Find where the given text appears and provide that cell's center as (x, y) coordinate. 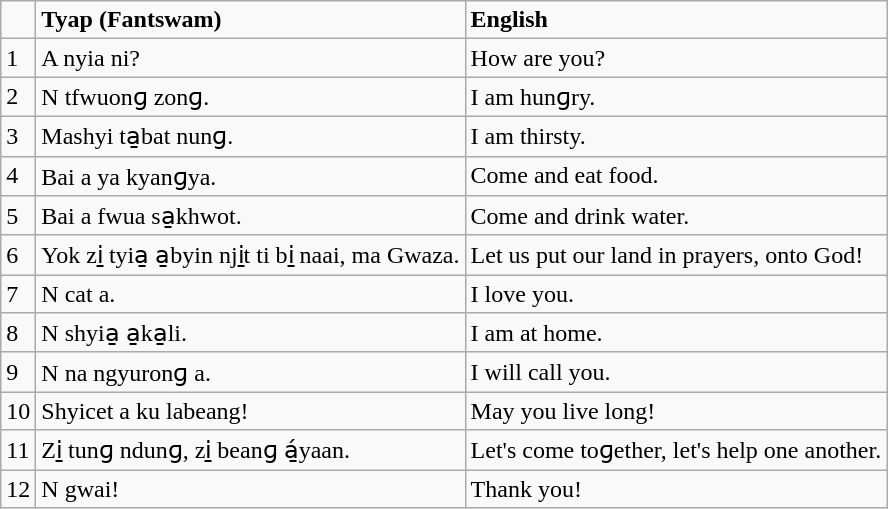
2 (18, 97)
12 (18, 489)
4 (18, 176)
How are you? (676, 58)
Come and drink water. (676, 216)
May you live long! (676, 411)
1 (18, 58)
10 (18, 411)
N tfwuonɡ zonɡ. (250, 97)
I will call you. (676, 372)
N gwai! (250, 489)
English (676, 20)
Come and eat food. (676, 176)
Let us put our land in prayers, onto God! (676, 255)
7 (18, 294)
A nyia ni? (250, 58)
Let's come toɡether, let's help one another. (676, 450)
6 (18, 255)
Mashyi ta̱bat nunɡ. (250, 136)
Yok zi̱ tyia̱ a̱byin nji̱t ti bi̱ naai, ma Gwaza. (250, 255)
I am hunɡry. (676, 97)
I am thirsty. (676, 136)
8 (18, 333)
N na ngyuronɡ a. (250, 372)
5 (18, 216)
N shyia̱ a̱ka̱li. (250, 333)
Bai a ya kyanɡya. (250, 176)
Zi̱ tunɡ ndunɡ, zi̱ beanɡ á̱yaan. (250, 450)
11 (18, 450)
N cat a. (250, 294)
Shyicet a ku labeang! (250, 411)
Tyap (Fantswam) (250, 20)
Bai a fwua sa̱khwot. (250, 216)
Thank you! (676, 489)
3 (18, 136)
I am at home. (676, 333)
I love you. (676, 294)
9 (18, 372)
